Pinpoint the cell where the given text exists, returning its [X, Y] midpoint coordinate. 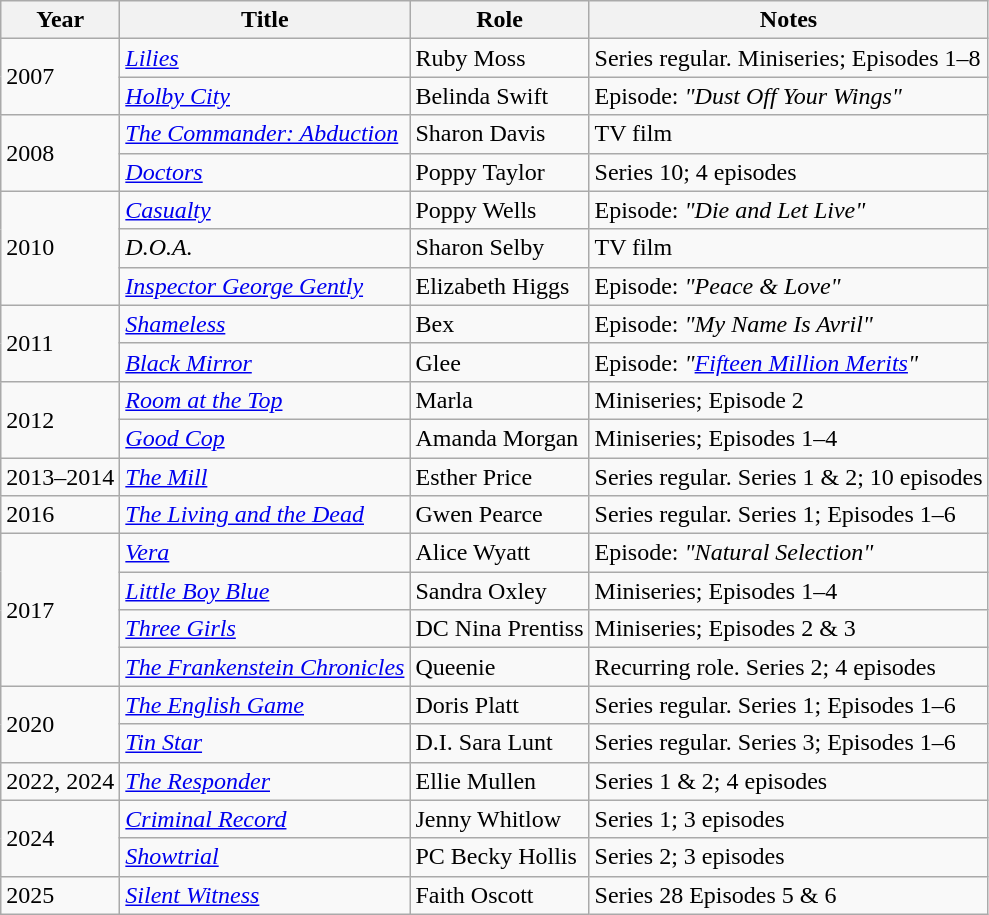
Bex [500, 324]
D.I. Sara Lunt [500, 743]
Poppy Taylor [500, 172]
Notes [788, 20]
2025 [60, 895]
Sharon Selby [500, 248]
2012 [60, 419]
The English Game [265, 705]
Inspector George Gently [265, 286]
Series 2; 3 episodes [788, 857]
Series regular. Miniseries; Episodes 1–8 [788, 58]
Amanda Morgan [500, 438]
Series regular. Series 3; Episodes 1–6 [788, 743]
Series 28 Episodes 5 & 6 [788, 895]
DC Nina Prentiss [500, 629]
2013–2014 [60, 477]
Poppy Wells [500, 210]
The Mill [265, 477]
2011 [60, 343]
2024 [60, 838]
Lilies [265, 58]
Gwen Pearce [500, 515]
2007 [60, 77]
2008 [60, 153]
Title [265, 20]
Episode: "My Name Is Avril" [788, 324]
Marla [500, 400]
Series 1 & 2; 4 episodes [788, 781]
Room at the Top [265, 400]
The Commander: Abduction [265, 134]
Good Cop [265, 438]
Casualty [265, 210]
Recurring role. Series 2; 4 episodes [788, 667]
PC Becky Hollis [500, 857]
The Responder [265, 781]
2017 [60, 610]
Miniseries; Episode 2 [788, 400]
Three Girls [265, 629]
Series regular. Series 1 & 2; 10 episodes [788, 477]
Silent Witness [265, 895]
Episode: "Dust Off Your Wings" [788, 96]
D.O.A. [265, 248]
Elizabeth Higgs [500, 286]
Faith Oscott [500, 895]
The Living and the Dead [265, 515]
Little Boy Blue [265, 591]
Sharon Davis [500, 134]
Ellie Mullen [500, 781]
Shameless [265, 324]
Showtrial [265, 857]
Episode: "Die and Let Live" [788, 210]
Holby City [265, 96]
2020 [60, 724]
Role [500, 20]
Ruby Moss [500, 58]
2016 [60, 515]
Series 10; 4 episodes [788, 172]
Tin Star [265, 743]
Episode: "Fifteen Million Merits" [788, 362]
Episode: "Natural Selection" [788, 553]
Episode: "Peace & Love" [788, 286]
The Frankenstein Chronicles [265, 667]
Year [60, 20]
Doris Platt [500, 705]
Miniseries; Episodes 2 & 3 [788, 629]
Doctors [265, 172]
Belinda Swift [500, 96]
Glee [500, 362]
2022, 2024 [60, 781]
Series 1; 3 episodes [788, 819]
Vera [265, 553]
2010 [60, 248]
Black Mirror [265, 362]
Alice Wyatt [500, 553]
Sandra Oxley [500, 591]
Esther Price [500, 477]
Jenny Whitlow [500, 819]
Queenie [500, 667]
Criminal Record [265, 819]
